Detect which cell encompasses the target text, then output its [X, Y] center coordinate. 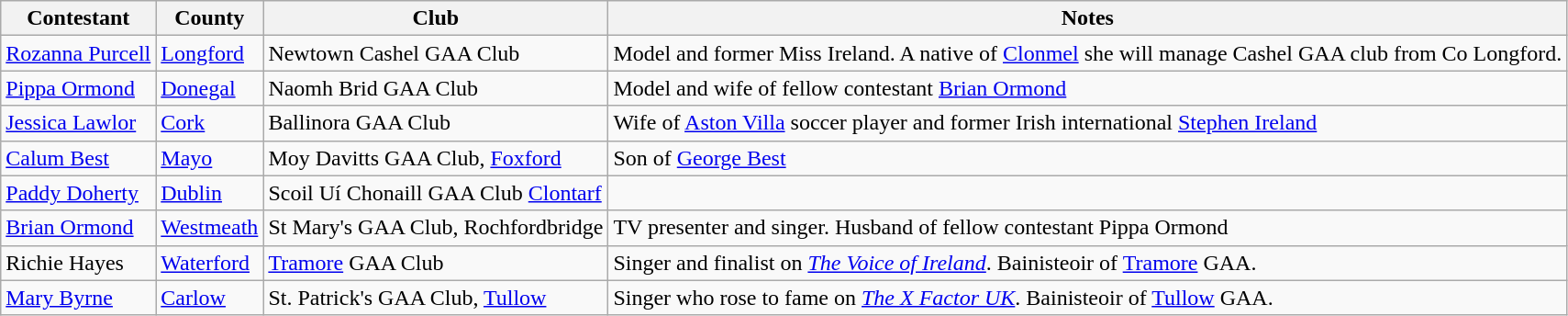
Contestant [79, 18]
County [209, 18]
Notes [1088, 18]
Pippa Ormond [79, 88]
Wife of Aston Villa soccer player and former Irish international Stephen Ireland [1088, 123]
Ballinora GAA Club [436, 123]
St Mary's GAA Club, Rochfordbridge [436, 228]
Donegal [209, 88]
Jessica Lawlor [79, 123]
Westmeath [209, 228]
Carlow [209, 298]
Model and former Miss Ireland. A native of Clonmel she will manage Cashel GAA club from Co Longford. [1088, 53]
Cork [209, 123]
Brian Ormond [79, 228]
Scoil Uí Chonaill GAA Club Clontarf [436, 193]
Rozanna Purcell [79, 53]
Moy Davitts GAA Club, Foxford [436, 158]
Son of George Best [1088, 158]
Mary Byrne [79, 298]
TV presenter and singer. Husband of fellow contestant Pippa Ormond [1088, 228]
Richie Hayes [79, 263]
Tramore GAA Club [436, 263]
Singer who rose to fame on The X Factor UK. Bainisteoir of Tullow GAA. [1088, 298]
Singer and finalist on The Voice of Ireland. Bainisteoir of Tramore GAA. [1088, 263]
Newtown Cashel GAA Club [436, 53]
Mayo [209, 158]
Naomh Brid GAA Club [436, 88]
St. Patrick's GAA Club, Tullow [436, 298]
Calum Best [79, 158]
Longford [209, 53]
Club [436, 18]
Waterford [209, 263]
Paddy Doherty [79, 193]
Dublin [209, 193]
Model and wife of fellow contestant Brian Ormond [1088, 88]
